Extract the (X, Y) coordinate from the center of the cell holding the provided text.  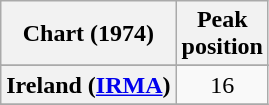
16 (222, 85)
Chart (1974) (88, 34)
Peakposition (222, 34)
Ireland (IRMA) (88, 85)
